Provide the (X, Y) coordinate of the cell's center where the given text is located.  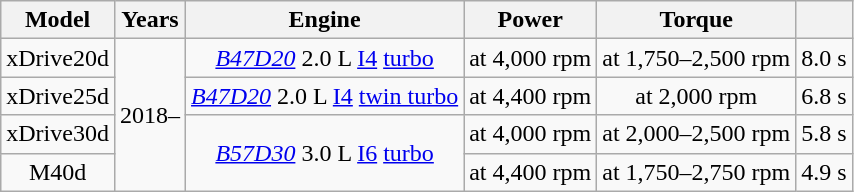
Years (150, 20)
8.0 s (824, 58)
at 1,750–2,750 rpm (696, 172)
xDrive30d (58, 134)
xDrive20d (58, 58)
Engine (325, 20)
5.8 s (824, 134)
xDrive25d (58, 96)
Power (530, 20)
at 1,750–2,500 rpm (696, 58)
B47D20 2.0 L I4 twin turbo (325, 96)
Model (58, 20)
2018– (150, 115)
at 2,000 rpm (696, 96)
at 2,000–2,500 rpm (696, 134)
B47D20 2.0 L I4 turbo (325, 58)
Torque (696, 20)
4.9 s (824, 172)
6.8 s (824, 96)
B57D30 3.0 L I6 turbo (325, 153)
M40d (58, 172)
